Find where the given text appears and provide that cell's center as [x, y] coordinate. 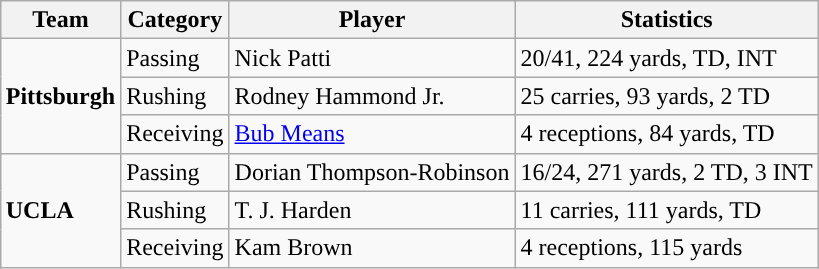
Nick Patti [372, 58]
Pittsburgh [60, 96]
Team [60, 20]
4 receptions, 84 yards, TD [666, 134]
T. J. Harden [372, 210]
20/41, 224 yards, TD, INT [666, 58]
Statistics [666, 20]
Dorian Thompson-Robinson [372, 172]
Bub Means [372, 134]
Category [175, 20]
4 receptions, 115 yards [666, 248]
11 carries, 111 yards, TD [666, 210]
Rodney Hammond Jr. [372, 96]
25 carries, 93 yards, 2 TD [666, 96]
Kam Brown [372, 248]
Player [372, 20]
UCLA [60, 210]
16/24, 271 yards, 2 TD, 3 INT [666, 172]
